From the cell containing the given text, extract its center point as (X, Y) coordinate. 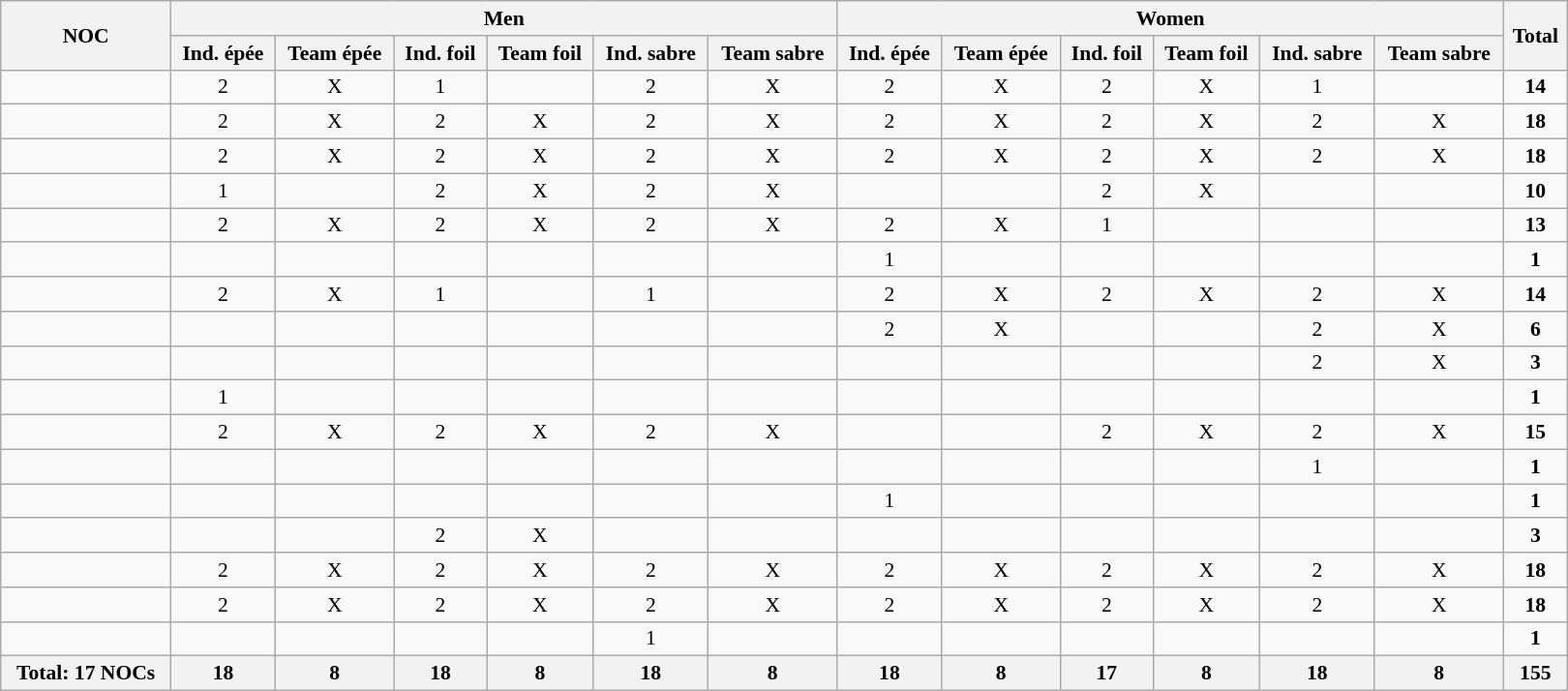
155 (1535, 674)
13 (1535, 225)
Women (1170, 18)
10 (1535, 191)
15 (1535, 433)
6 (1535, 329)
Total: 17 NOCs (86, 674)
Total (1535, 35)
17 (1107, 674)
NOC (86, 35)
Men (504, 18)
